Identify which cell holds the provided text, then report its [X, Y] central coordinate. 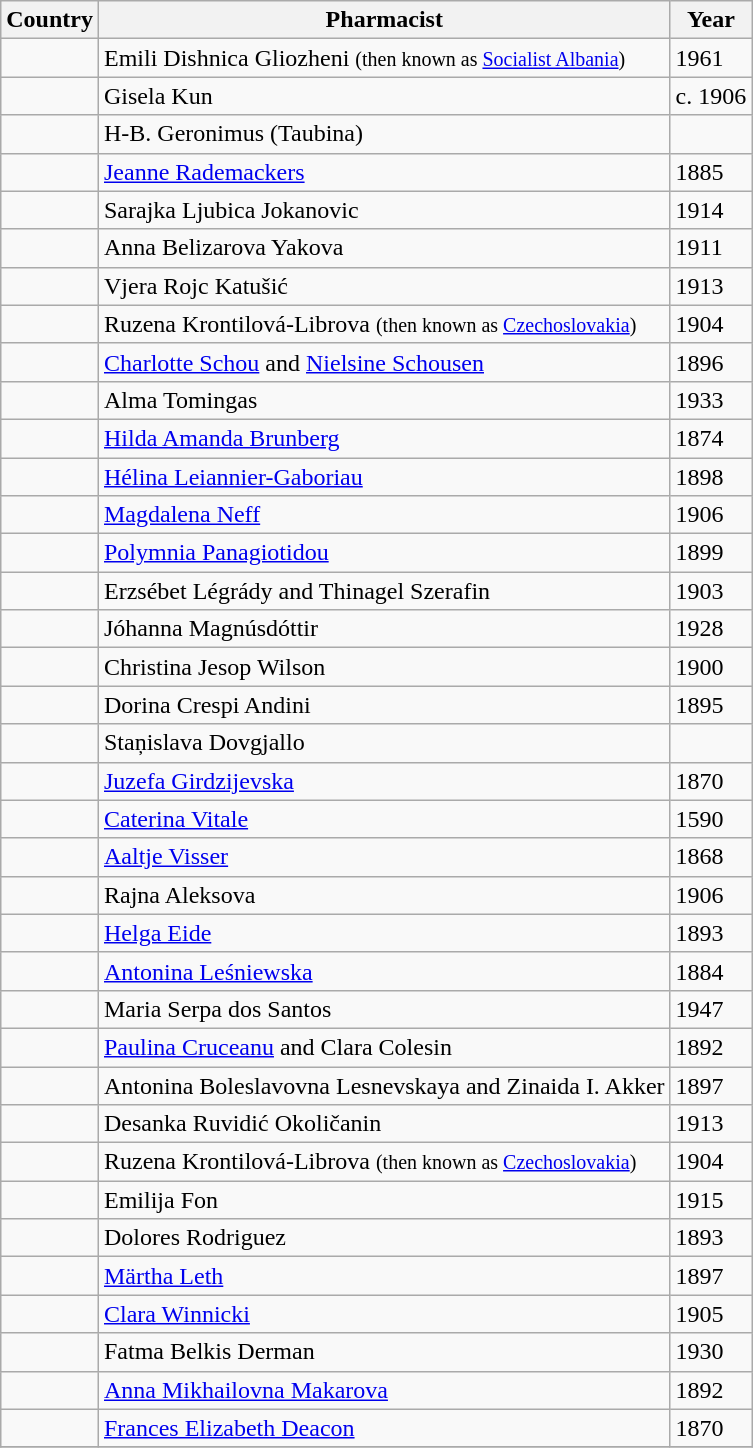
Caterina Vitale [384, 819]
Country [50, 20]
Maria Serpa dos Santos [384, 1009]
Emili Dishnica Gliozheni (then known as Socialist Albania) [384, 58]
Jeanne Rademackers [384, 172]
1874 [711, 438]
Anna Belizarova Yakova [384, 248]
1903 [711, 591]
Helga Eide [384, 933]
1961 [711, 58]
Antonina Leśniewska [384, 971]
Pharmacist [384, 20]
Hilda Amanda Brunberg [384, 438]
Polymnia Panagiotidou [384, 553]
1930 [711, 1352]
1884 [711, 971]
Year [711, 20]
Dolores Rodriguez [384, 1238]
Erzsébet Légrády and Thinagel Szerafin [384, 591]
1885 [711, 172]
1590 [711, 819]
Antonina Boleslavovna Lesnevskaya and Zinaida I. Akker [384, 1085]
1947 [711, 1009]
H-B. Geronimus (Taubina) [384, 134]
Sarajka Ljubica Jokanovic [384, 210]
1933 [711, 400]
Fatma Belkis Derman [384, 1352]
Rajna Aleksova [384, 895]
Charlotte Schou and Nielsine Schousen [384, 362]
1914 [711, 210]
1900 [711, 667]
Staņislava Dovgjallo [384, 743]
1896 [711, 362]
Gisela Kun [384, 96]
c. 1906 [711, 96]
1868 [711, 857]
Alma Tomingas [384, 400]
1899 [711, 553]
1898 [711, 477]
Juzefa Girdzijevska [384, 781]
Magdalena Neff [384, 515]
Märtha Leth [384, 1276]
1915 [711, 1200]
Vjera Rojc Katušić [384, 286]
Desanka Ruvidić Okoličanin [384, 1124]
Hélina Leiannier-Gaboriau [384, 477]
Clara Winnicki [384, 1314]
1895 [711, 705]
Dorina Crespi Andini [384, 705]
Christina Jesop Wilson [384, 667]
Emilija Fon [384, 1200]
Aaltje Visser [384, 857]
Jóhanna Magnúsdóttir [384, 629]
Anna Mikhailovna Makarova [384, 1390]
Paulina Cruceanu and Clara Colesin [384, 1047]
Frances Elizabeth Deacon [384, 1428]
1928 [711, 629]
1905 [711, 1314]
1911 [711, 248]
